Detect which cell encompasses the target text, then output its [X, Y] center coordinate. 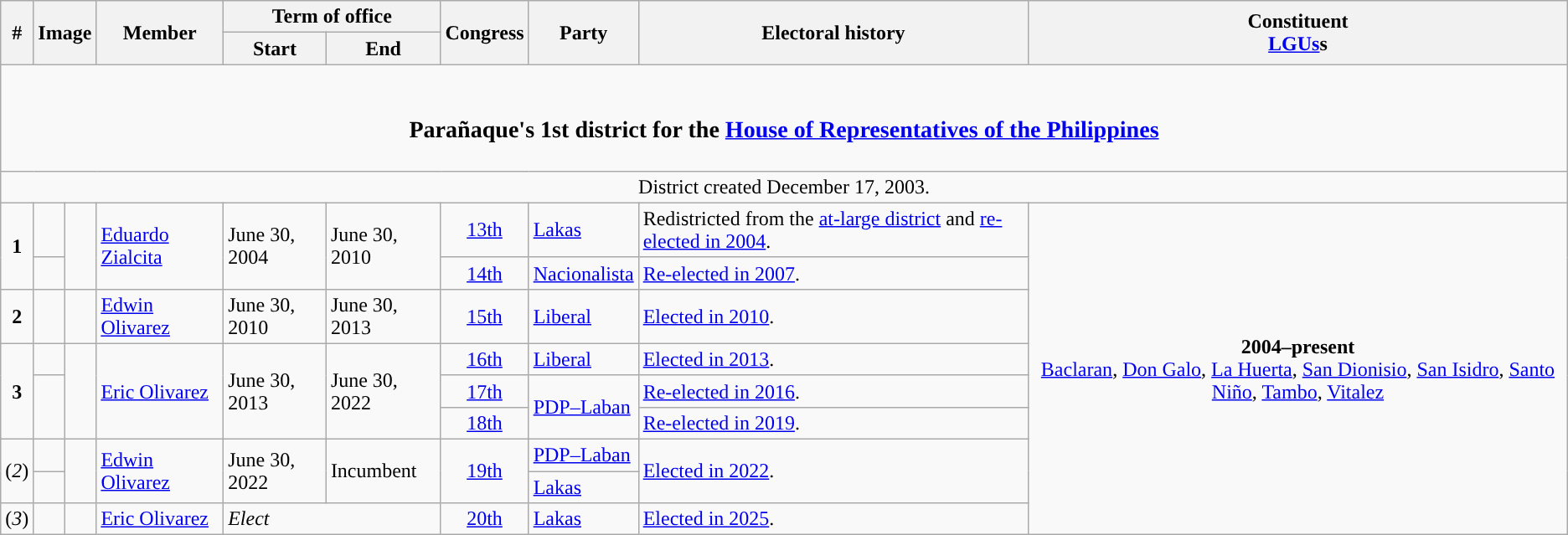
Member [160, 33]
15th [484, 316]
(2) [17, 471]
Start [275, 49]
Eduardo Zialcita [160, 246]
Party [583, 33]
Congress [484, 33]
Nacionalista [583, 273]
Image [65, 33]
17th [484, 391]
Elected in 2010. [833, 316]
2004–presentBaclaran, Don Galo, La Huerta, San Dionisio, San Isidro, Santo Niño, Tambo, Vitalez [1298, 368]
Parañaque's 1st district for the House of Representatives of the Philippines [784, 117]
Elected in 2022. [833, 471]
Electoral history [833, 33]
End [383, 49]
19th [484, 471]
ConstituentLGUss [1298, 33]
1 [17, 246]
District created December 17, 2003. [784, 187]
# [17, 33]
Re-elected in 2019. [833, 423]
13th [484, 229]
18th [484, 423]
Re-elected in 2016. [833, 391]
2 [17, 316]
Term of office [332, 17]
Elected in 2013. [833, 359]
3 [17, 391]
(3) [17, 519]
Incumbent [383, 471]
Elected in 2025. [833, 519]
20th [484, 519]
Redistricted from the at-large district and re-elected in 2004. [833, 229]
16th [484, 359]
June 30, 2004 [275, 246]
14th [484, 273]
Elect [332, 519]
Re-elected in 2007. [833, 273]
